Scan for the cell matching the given text and deliver its (x, y) coordinate at center. 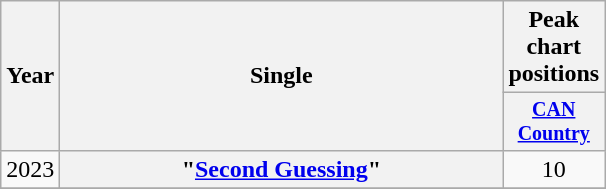
Peak chart positions (554, 47)
2023 (30, 169)
10 (554, 169)
"Second Guessing" (282, 169)
Single (282, 76)
CAN Country (554, 122)
Year (30, 76)
